For the text-containing cell, return its midpoint in [X, Y] coordinate format. 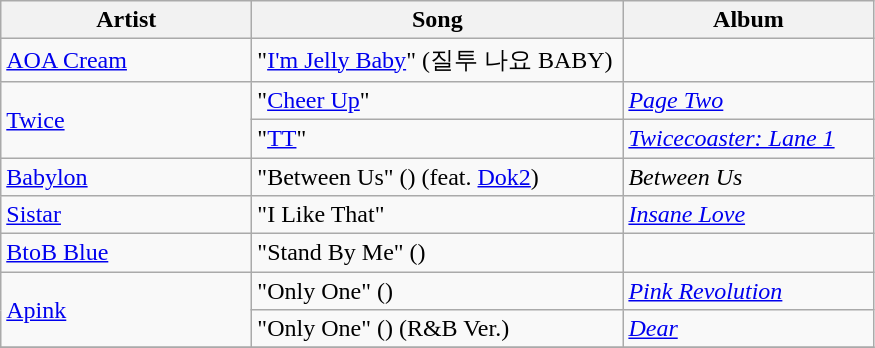
Album [748, 20]
"Only One" () (R&B Ver.) [438, 329]
"I'm Jelly Baby" (질투 나요 BABY) [438, 60]
Artist [126, 20]
"TT" [438, 138]
BtoB Blue [126, 253]
Page Two [748, 100]
"Stand By Me" () [438, 253]
Apink [126, 310]
"Between Us" () (feat. Dok2) [438, 177]
Twice [126, 119]
Sistar [126, 215]
Between Us [748, 177]
"I Like That" [438, 215]
Dear [748, 329]
AOA Cream [126, 60]
Babylon [126, 177]
"Cheer Up" [438, 100]
Insane Love [748, 215]
Song [438, 20]
Pink Revolution [748, 291]
"Only One" () [438, 291]
Twicecoaster: Lane 1 [748, 138]
